Determine the [X, Y] coordinate at the center of the cell enclosing the given text.  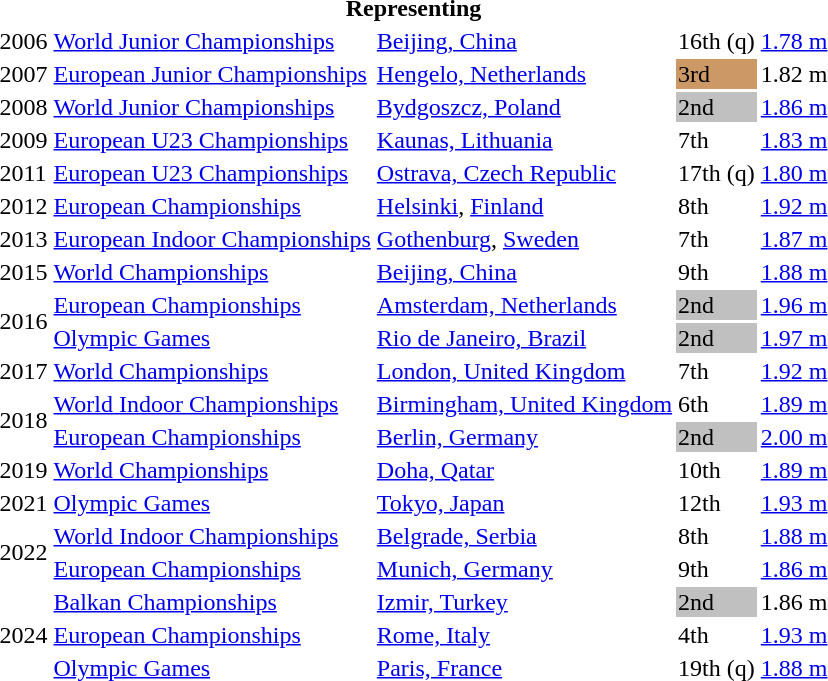
Izmir, Turkey [524, 602]
Rome, Italy [524, 635]
Munich, Germany [524, 569]
Rio de Janeiro, Brazil [524, 338]
Gothenburg, Sweden [524, 239]
6th [717, 404]
Helsinki, Finland [524, 206]
Birmingham, United Kingdom [524, 404]
16th (q) [717, 41]
12th [717, 503]
European Indoor Championships [212, 239]
3rd [717, 74]
10th [717, 470]
Hengelo, Netherlands [524, 74]
Balkan Championships [212, 602]
Amsterdam, Netherlands [524, 305]
17th (q) [717, 173]
European Junior Championships [212, 74]
Bydgoszcz, Poland [524, 107]
Doha, Qatar [524, 470]
Belgrade, Serbia [524, 536]
London, United Kingdom [524, 371]
Berlin, Germany [524, 437]
Ostrava, Czech Republic [524, 173]
Kaunas, Lithuania [524, 140]
Tokyo, Japan [524, 503]
4th [717, 635]
